Pinpoint the cell where the given text exists, returning its (X, Y) midpoint coordinate. 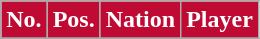
Nation (140, 20)
No. (24, 20)
Player (220, 20)
Pos. (74, 20)
